Capture the cell that displays the provided text and extract its [x, y] central coordinate. 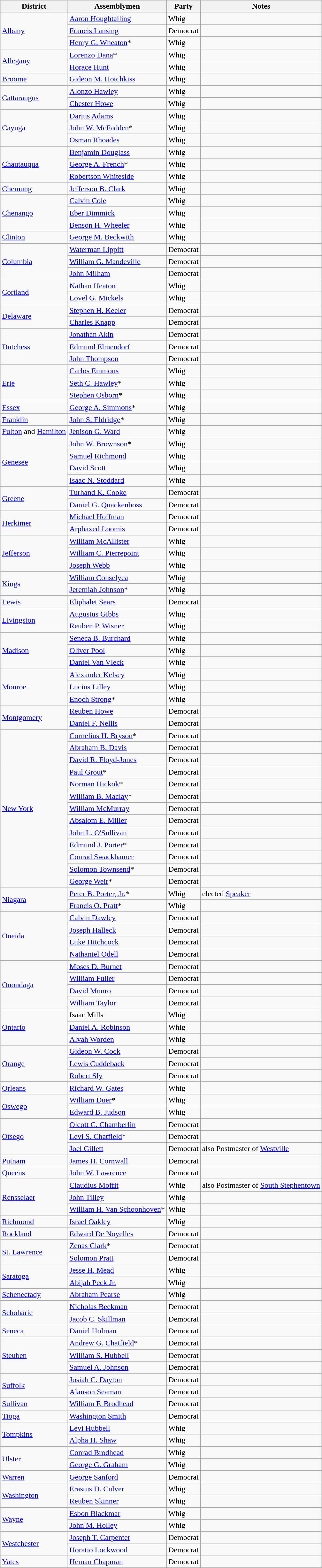
Erie [34, 383]
Edmund Elmendorf [117, 346]
Charles Knapp [117, 322]
Enoch Strong* [117, 699]
David Scott [117, 468]
Moses D. Burnet [117, 966]
John L. O'Sullivan [117, 833]
William G. Mandeville [117, 261]
Nicholas Beekman [117, 1307]
George M. Beckwith [117, 237]
Greene [34, 498]
Conrad Brodhead [117, 1452]
John Thompson [117, 359]
Heman Chapman [117, 1562]
Lorenzo Dana* [117, 55]
William F. Brodhead [117, 1404]
Israel Oakley [117, 1222]
Calvin Dawley [117, 918]
John Milham [117, 274]
Daniel A. Robinson [117, 1027]
Cattaraugus [34, 97]
David Munro [117, 991]
Kings [34, 584]
Jenison G. Ward [117, 432]
Jonathan Akin [117, 334]
George A. French* [117, 164]
Jacob C. Skillman [117, 1319]
Lewis [34, 602]
Benson H. Wheeler [117, 225]
Reuben P. Wisner [117, 626]
Joseph Halleck [117, 930]
Saratoga [34, 1276]
Nathaniel Odell [117, 954]
Seth C. Hawley* [117, 383]
Delaware [34, 316]
Horace Hunt [117, 67]
Robert Sly [117, 1076]
William McMurray [117, 808]
Paul Grout* [117, 772]
Gideon W. Cock [117, 1051]
Conrad Swackhamer [117, 857]
Genesee [34, 462]
William B. Maclay* [117, 796]
Isaac N. Stoddard [117, 480]
William Fuller [117, 979]
Solomon Townsend* [117, 869]
Stephen H. Keeler [117, 310]
Party [183, 6]
Edward De Noyelles [117, 1234]
Lucius Lilley [117, 687]
Reuben Howe [117, 711]
Steuben [34, 1355]
William S. Hubbell [117, 1355]
Orleans [34, 1088]
John S. Eldridge* [117, 420]
Eber Dimmick [117, 213]
Seneca [34, 1331]
Calvin Cole [117, 201]
Orange [34, 1064]
Columbia [34, 261]
Oneida [34, 936]
Albany [34, 31]
Clinton [34, 237]
William Duer* [117, 1100]
St. Lawrence [34, 1252]
Nathan Heaton [117, 286]
Jeremiah Johnson* [117, 590]
Cortland [34, 292]
Broome [34, 79]
Chemung [34, 189]
Fulton and Hamilton [34, 432]
Edward B. Judson [117, 1112]
William C. Pierrepoint [117, 553]
Eliphalet Sears [117, 602]
Olcott C. Chamberlin [117, 1124]
Chautauqua [34, 164]
Zenas Clark* [117, 1246]
Essex [34, 407]
District [34, 6]
Robertson Whiteside [117, 177]
Carlos Emmons [117, 371]
Madison [34, 650]
Aaron Houghtailing [117, 19]
Schenectady [34, 1294]
William Taylor [117, 1003]
William Conselyea [117, 578]
Lewis Cuddeback [117, 1064]
Jesse H. Mead [117, 1270]
John W. McFadden* [117, 128]
Claudius Moffit [117, 1185]
Luke Hitchcock [117, 942]
Joseph T. Carpenter [117, 1538]
elected Speaker [261, 893]
Daniel Van Vleck [117, 663]
Queens [34, 1173]
Erastus D. Culver [117, 1489]
Joseph Webb [117, 565]
Joel Gillett [117, 1149]
Daniel Holman [117, 1331]
Augustus Gibbs [117, 614]
Schoharie [34, 1313]
Alanson Seaman [117, 1392]
Absalom E. Miller [117, 821]
Oswego [34, 1106]
Sullivan [34, 1404]
William McAllister [117, 541]
Peter B. Porter, Jr.* [117, 893]
Samuel Richmond [117, 456]
George Weir* [117, 881]
Daniel F. Nellis [117, 723]
Josiah C. Dayton [117, 1380]
Cayuga [34, 128]
Yates [34, 1562]
Tioga [34, 1416]
George A. Simmons* [117, 407]
Norman Hickok* [117, 784]
Solomon Pratt [117, 1258]
Ontario [34, 1027]
Alexander Kelsey [117, 675]
John W. Lawrence [117, 1173]
Otsego [34, 1136]
John M. Holley [117, 1526]
Lovel G. Mickels [117, 298]
Darius Adams [117, 116]
New York [34, 808]
Stephen Osborn* [117, 395]
Samuel A. Johnson [117, 1367]
Niagara [34, 899]
Montgomery [34, 717]
Horatio Lockwood [117, 1550]
Alvah Worden [117, 1039]
also Postmaster of Westville [261, 1149]
Isaac Mills [117, 1015]
Alpha H. Shaw [117, 1440]
Monroe [34, 687]
Franklin [34, 420]
also Postmaster of South Stephentown [261, 1185]
Wayne [34, 1519]
Reuben Skinner [117, 1501]
Jefferson B. Clark [117, 189]
Edmund J. Porter* [117, 845]
Richmond [34, 1222]
Turhand K. Cooke [117, 492]
Seneca B. Burchard [117, 638]
Levi Hubbell [117, 1428]
Chenango [34, 213]
George G. Graham [117, 1465]
Esbon Blackmar [117, 1513]
Ulster [34, 1458]
Abraham Pearse [117, 1294]
Washington [34, 1495]
Tompkins [34, 1434]
Notes [261, 6]
Rockland [34, 1234]
Assemblymen [117, 6]
Rensselaer [34, 1197]
Levi S. Chatfield* [117, 1137]
George Sanford [117, 1477]
David R. Floyd-Jones [117, 760]
Francis Lansing [117, 31]
Henry G. Wheaton* [117, 43]
John Tilley [117, 1197]
Gideon M. Hotchkiss [117, 79]
William H. Van Schoonhoven* [117, 1209]
Alonzo Hawley [117, 91]
Allegany [34, 61]
Jefferson [34, 553]
Arphaxed Loomis [117, 529]
Dutchess [34, 346]
Osman Rhoades [117, 140]
Livingston [34, 620]
John W. Brownson* [117, 444]
Andrew G. Chatfield* [117, 1343]
Francis O. Pratt* [117, 905]
Richard W. Gates [117, 1088]
Waterman Lippitt [117, 249]
Abraham B. Davis [117, 748]
Suffolk [34, 1386]
Michael Hoffman [117, 517]
Daniel G. Quackenboss [117, 504]
Herkimer [34, 523]
Westchester [34, 1544]
Onondaga [34, 985]
Warren [34, 1477]
Chester Howe [117, 103]
Benjamin Douglass [117, 152]
James H. Cornwall [117, 1161]
Putnam [34, 1161]
Washington Smith [117, 1416]
Oliver Pool [117, 650]
Abijah Peck Jr. [117, 1282]
Cornelius H. Bryson* [117, 735]
